Search for the cell housing the specified text and yield its (x, y) center coordinate. 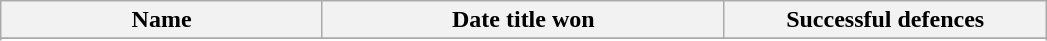
Name (162, 20)
Successful defences (885, 20)
Date title won (523, 20)
